For the text-containing cell, return its midpoint in [x, y] coordinate format. 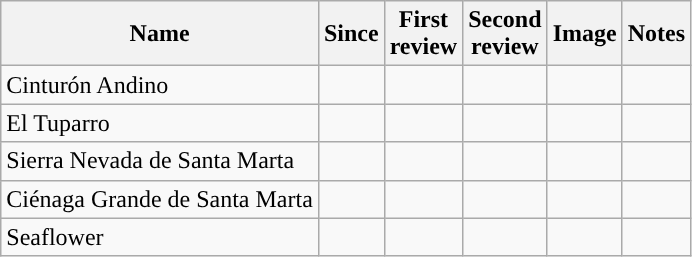
El Tuparro [160, 123]
Ciénaga Grande de Santa Marta [160, 199]
Secondreview [505, 34]
Seaflower [160, 237]
Name [160, 34]
Notes [656, 34]
Sierra Nevada de Santa Marta [160, 161]
Firstreview [424, 34]
Cinturón Andino [160, 85]
Since [351, 34]
Image [584, 34]
